Capture the cell that displays the provided text and extract its [x, y] central coordinate. 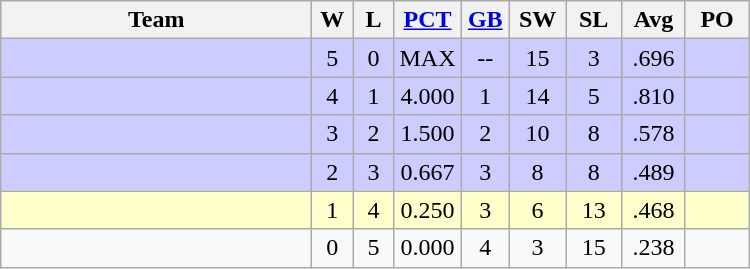
.238 [654, 248]
.696 [654, 58]
L [374, 20]
10 [538, 134]
.810 [654, 96]
4.000 [428, 96]
1.500 [428, 134]
PO [717, 20]
0.667 [428, 172]
6 [538, 210]
13 [594, 210]
0.000 [428, 248]
.578 [654, 134]
.468 [654, 210]
MAX [428, 58]
-- [486, 58]
SW [538, 20]
0.250 [428, 210]
W [332, 20]
14 [538, 96]
SL [594, 20]
Team [156, 20]
.489 [654, 172]
GB [486, 20]
Avg [654, 20]
PCT [428, 20]
